Capture the cell that displays the provided text and extract its (X, Y) central coordinate. 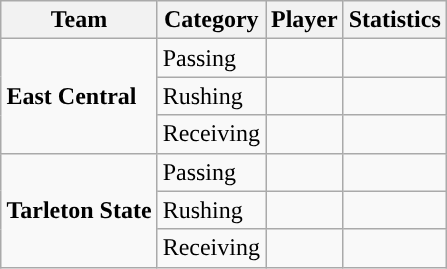
Tarleton State (79, 210)
Player (305, 20)
Statistics (394, 20)
East Central (79, 96)
Team (79, 20)
Category (211, 20)
